Extract the [X, Y] coordinate from the center of the cell holding the provided text.  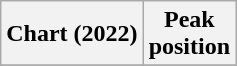
Peakposition [189, 34]
Chart (2022) [72, 34]
